Return (X, Y) of the center of cell containing provided text 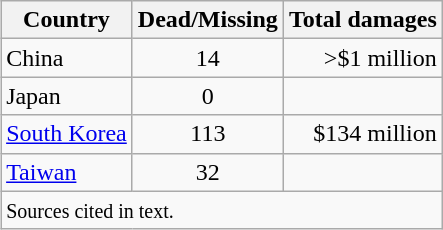
>$1 million (362, 58)
South Korea (67, 134)
32 (208, 172)
Sources cited in text. (222, 210)
Taiwan (67, 172)
113 (208, 134)
Japan (67, 96)
14 (208, 58)
$134 million (362, 134)
China (67, 58)
Total damages (362, 20)
Dead/Missing (208, 20)
0 (208, 96)
Country (67, 20)
